From the cell containing the given text, extract its center point as (x, y) coordinate. 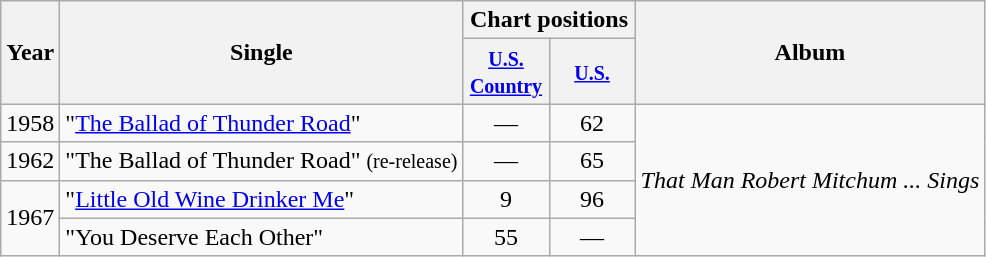
"The Ballad of Thunder Road" (re-release) (262, 161)
Album (810, 52)
"Little Old Wine Drinker Me" (262, 199)
Single (262, 52)
U.S. (592, 72)
62 (592, 123)
"The Ballad of Thunder Road" (262, 123)
That Man Robert Mitchum ... Sings (810, 180)
1958 (30, 123)
9 (506, 199)
55 (506, 237)
1962 (30, 161)
Year (30, 52)
Chart positions (549, 20)
65 (592, 161)
U.S. Country (506, 72)
96 (592, 199)
"You Deserve Each Other" (262, 237)
1967 (30, 218)
